Return the [x, y] coordinate for the center point of the cell that contains the specified text.  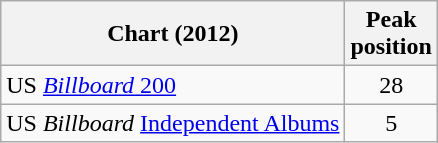
US Billboard 200 [173, 85]
Chart (2012) [173, 34]
US Billboard Independent Albums [173, 123]
5 [391, 123]
28 [391, 85]
Peakposition [391, 34]
